Find where the given text appears and provide that cell's center as (x, y) coordinate. 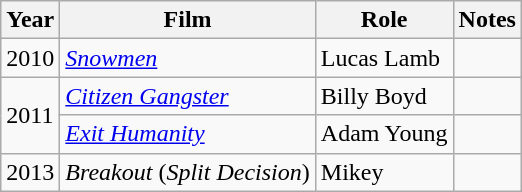
Film (188, 20)
Mikey (384, 172)
Snowmen (188, 58)
Lucas Lamb (384, 58)
Breakout (Split Decision) (188, 172)
Billy Boyd (384, 96)
2013 (30, 172)
Year (30, 20)
2011 (30, 115)
Role (384, 20)
Citizen Gangster (188, 96)
2010 (30, 58)
Notes (487, 20)
Adam Young (384, 134)
Exit Humanity (188, 134)
